Determine the [x, y] coordinate at the center of the cell enclosing the given text.  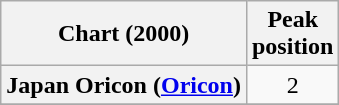
Chart (2000) [124, 34]
Japan Oricon (Oricon) [124, 85]
2 [292, 85]
Peakposition [292, 34]
